Detect which cell encompasses the target text, then output its [X, Y] center coordinate. 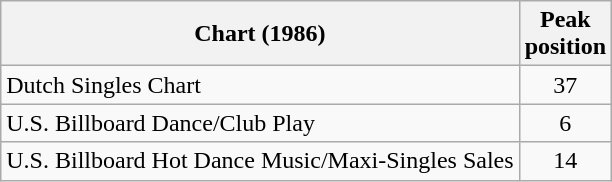
Peakposition [565, 34]
14 [565, 161]
U.S. Billboard Dance/Club Play [260, 123]
Chart (1986) [260, 34]
Dutch Singles Chart [260, 85]
U.S. Billboard Hot Dance Music/Maxi-Singles Sales [260, 161]
37 [565, 85]
6 [565, 123]
